Extract the [X, Y] coordinate from the center of the cell holding the provided text.  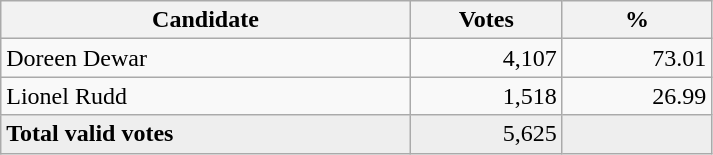
Votes [486, 20]
73.01 [637, 58]
26.99 [637, 96]
1,518 [486, 96]
5,625 [486, 134]
Lionel Rudd [206, 96]
Candidate [206, 20]
Doreen Dewar [206, 58]
4,107 [486, 58]
% [637, 20]
Total valid votes [206, 134]
